Pinpoint the cell where the given text exists, returning its (x, y) midpoint coordinate. 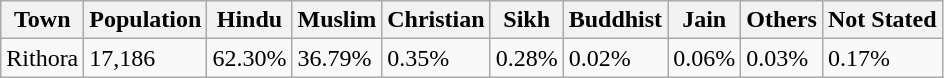
Rithora (42, 58)
Sikh (526, 20)
Buddhist (615, 20)
62.30% (250, 58)
17,186 (146, 58)
Christian (436, 20)
0.02% (615, 58)
0.35% (436, 58)
Others (782, 20)
Population (146, 20)
Hindu (250, 20)
Muslim (337, 20)
Jain (704, 20)
0.28% (526, 58)
0.03% (782, 58)
0.06% (704, 58)
Town (42, 20)
Not Stated (882, 20)
0.17% (882, 58)
36.79% (337, 58)
